From the cell containing the given text, extract its center point as (X, Y) coordinate. 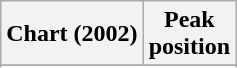
Chart (2002) (72, 34)
Peakposition (189, 34)
